Locate the cell with the specified text and output its [x, y] center coordinate. 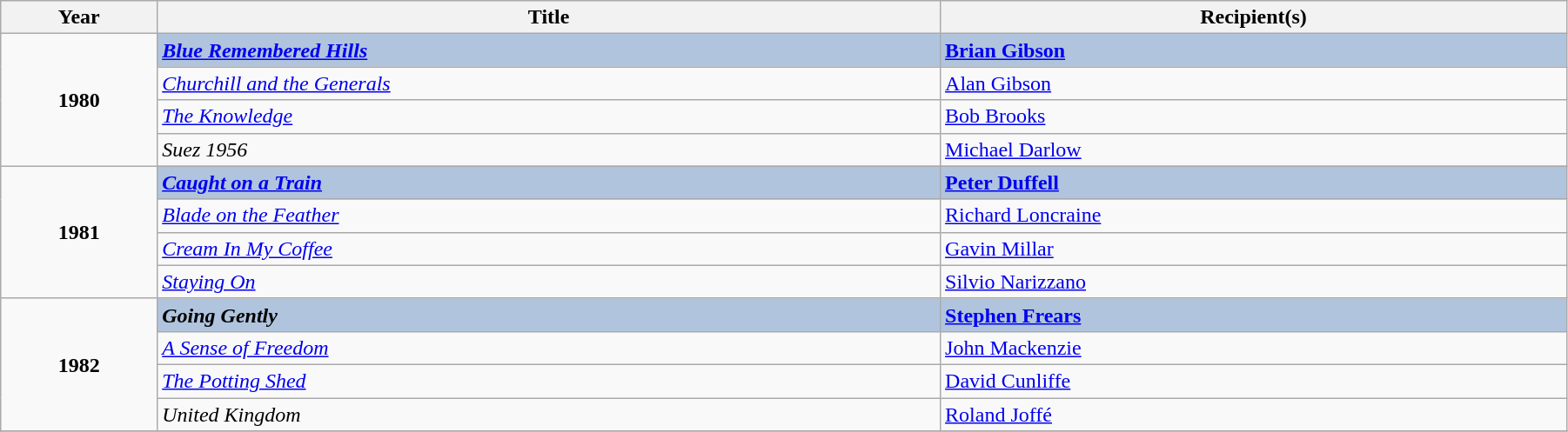
Caught on a Train [549, 183]
Year [79, 17]
Bob Brooks [1254, 116]
Gavin Millar [1254, 249]
1982 [79, 364]
1980 [79, 100]
Recipient(s) [1254, 17]
Blade on the Feather [549, 216]
Stephen Frears [1254, 315]
Cream In My Coffee [549, 249]
Staying On [549, 282]
Suez 1956 [549, 150]
Michael Darlow [1254, 150]
Blue Remembered Hills [549, 50]
Roland Joffé [1254, 415]
Brian Gibson [1254, 50]
Title [549, 17]
United Kingdom [549, 415]
Silvio Narizzano [1254, 282]
The Knowledge [549, 116]
A Sense of Freedom [549, 348]
John Mackenzie [1254, 348]
David Cunliffe [1254, 381]
Peter Duffell [1254, 183]
Going Gently [549, 315]
Churchill and the Generals [549, 83]
The Potting Shed [549, 381]
Richard Loncraine [1254, 216]
1981 [79, 232]
Alan Gibson [1254, 83]
